For the text-containing cell, return its midpoint in (x, y) coordinate format. 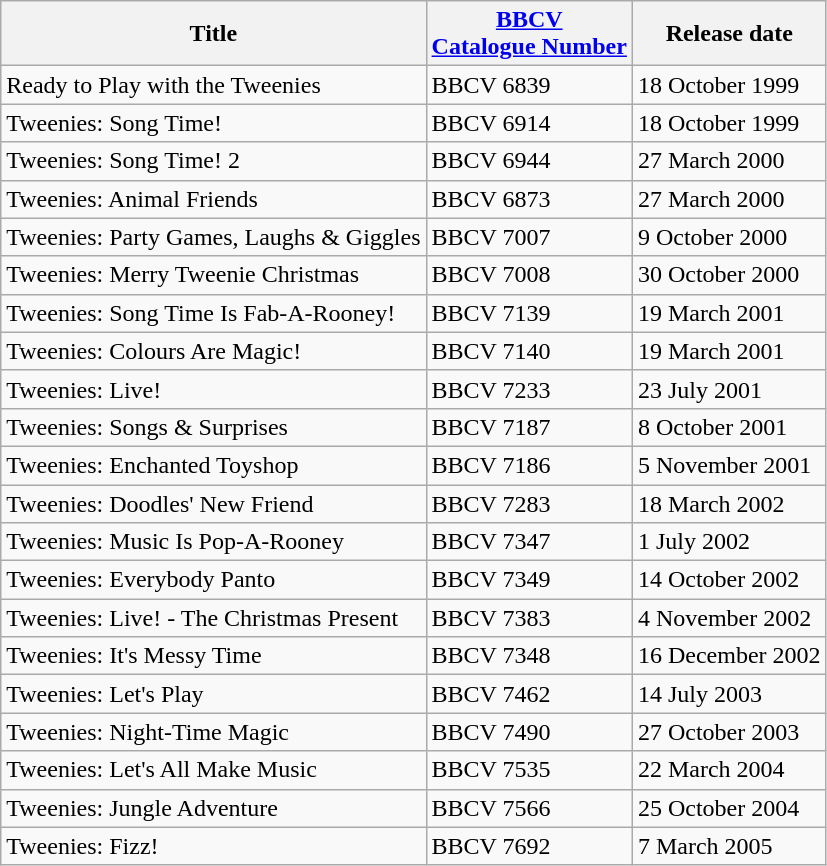
25 October 2004 (729, 808)
BBCV 7462 (529, 694)
16 December 2002 (729, 656)
Tweenies: Colours Are Magic! (214, 351)
18 March 2002 (729, 503)
30 October 2000 (729, 275)
Tweenies: Fizz! (214, 846)
Tweenies: Merry Tweenie Christmas (214, 275)
23 July 2001 (729, 389)
8 October 2001 (729, 427)
5 November 2001 (729, 465)
Title (214, 34)
Tweenies: Song Time! 2 (214, 161)
Tweenies: It's Messy Time (214, 656)
7 March 2005 (729, 846)
BBCV 6839 (529, 85)
9 October 2000 (729, 237)
BBCV 6873 (529, 199)
Tweenies: Night-Time Magic (214, 732)
4 November 2002 (729, 618)
1 July 2002 (729, 542)
BBCVCatalogue Number (529, 34)
BBCV 6944 (529, 161)
Tweenies: Enchanted Toyshop (214, 465)
14 July 2003 (729, 694)
Ready to Play with the Tweenies (214, 85)
BBCV 7008 (529, 275)
Tweenies: Live! (214, 389)
BBCV 7490 (529, 732)
BBCV 7233 (529, 389)
Tweenies: Song Time Is Fab-A-Rooney! (214, 313)
BBCV 7347 (529, 542)
Tweenies: Let's Play (214, 694)
27 October 2003 (729, 732)
BBCV 7187 (529, 427)
Tweenies: Doodles' New Friend (214, 503)
BBCV 7566 (529, 808)
Tweenies: Party Games, Laughs & Giggles (214, 237)
BBCV 7348 (529, 656)
Tweenies: Songs & Surprises (214, 427)
Tweenies: Music Is Pop-A-Rooney (214, 542)
BBCV 7535 (529, 770)
14 October 2002 (729, 580)
BBCV 7383 (529, 618)
Release date (729, 34)
Tweenies: Jungle Adventure (214, 808)
BBCV 7349 (529, 580)
BBCV 6914 (529, 123)
22 March 2004 (729, 770)
BBCV 7186 (529, 465)
BBCV 7139 (529, 313)
Tweenies: Everybody Panto (214, 580)
Tweenies: Let's All Make Music (214, 770)
Tweenies: Song Time! (214, 123)
BBCV 7007 (529, 237)
Tweenies: Animal Friends (214, 199)
BBCV 7692 (529, 846)
BBCV 7283 (529, 503)
BBCV 7140 (529, 351)
Tweenies: Live! - The Christmas Present (214, 618)
